Output the (X, Y) coordinate of the center of the cell containing the given text.  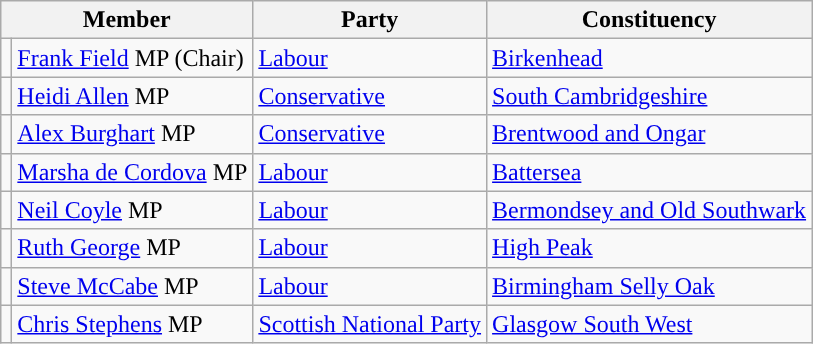
Marsha de Cordova MP (132, 172)
High Peak (650, 248)
Heidi Allen MP (132, 96)
Brentwood and Ongar (650, 134)
Neil Coyle MP (132, 210)
South Cambridgeshire (650, 96)
Bermondsey and Old Southwark (650, 210)
Scottish National Party (370, 324)
Birkenhead (650, 58)
Chris Stephens MP (132, 324)
Birmingham Selly Oak (650, 286)
Member (127, 20)
Alex Burghart MP (132, 134)
Battersea (650, 172)
Ruth George MP (132, 248)
Party (370, 20)
Frank Field MP (Chair) (132, 58)
Steve McCabe MP (132, 286)
Glasgow South West (650, 324)
Constituency (650, 20)
